Scan for the cell matching the given text and deliver its (x, y) coordinate at center. 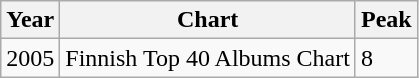
Year (30, 20)
8 (386, 58)
Chart (208, 20)
Finnish Top 40 Albums Chart (208, 58)
2005 (30, 58)
Peak (386, 20)
